Provide the [X, Y] coordinate of the cell's center where the given text is located.  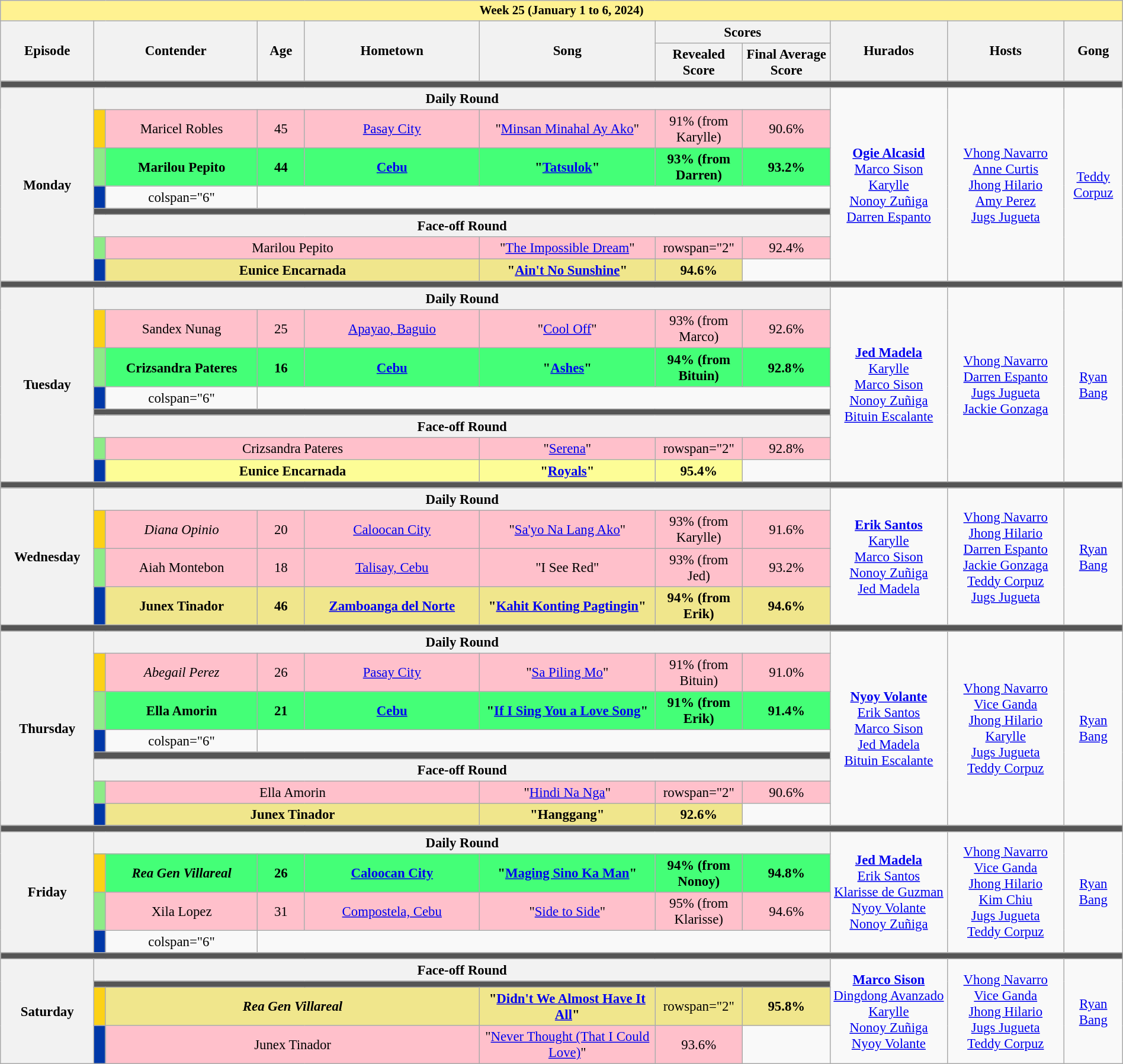
"Tatsulok" [567, 167]
Aiah Montebon [181, 567]
94% (from Erik) [699, 606]
Nyoy VolanteErik SantosMarco SisonJed MadelaBituin Escalante [888, 728]
"Ain't No Sunshine" [567, 271]
"Royals" [567, 471]
Gong [1093, 51]
Hometown [392, 51]
"Minsan Minahal Ay Ako" [567, 129]
25 [281, 329]
"The Impossible Dream" [567, 248]
91.4% [787, 711]
Maricel Robles [181, 129]
31 [281, 912]
Vhong NavarroDarren EspantoJugs JuguetaJackie Gonzaga [1006, 385]
Song [567, 51]
92.4% [787, 248]
Friday [47, 892]
Diana Opinio [181, 529]
"If I Sing You a Love Song" [567, 711]
Sandex Nunag [181, 329]
Xila Lopez [181, 912]
91% (from Bituin) [699, 673]
94.8% [787, 873]
Contender [176, 51]
"Ashes" [567, 367]
95% (from Klarisse) [699, 912]
Thursday [47, 728]
Zamboanga del Norte [392, 606]
91% (from Erik) [699, 711]
Saturday [47, 1011]
Age [281, 51]
"Kahit Konting Pagtingin" [567, 606]
Talisay, Cebu [392, 567]
93% (from Marco) [699, 329]
93% (from Jed) [699, 567]
Vhong NavarroAnne CurtisJhong HilarioAmy PerezJugs Jugueta [1006, 185]
18 [281, 567]
"Cool Off" [567, 329]
21 [281, 711]
Vhong NavarroVice GandaJhong HilarioKim ChiuJugs JuguetaTeddy Corpuz [1006, 892]
Marco SisonDingdong AvanzadoKarylleNonoy ZuñigaNyoy Volante [888, 1011]
Monday [47, 185]
Wednesday [47, 557]
"Maging Sino Ka Man" [567, 873]
"I See Red" [567, 567]
95.8% [787, 1007]
Final Average Score [787, 62]
Jed MadelaErik SantosKlarisse de GuzmanNyoy VolanteNonoy Zuñiga [888, 892]
16 [281, 367]
"Serena" [567, 449]
Vhong NavarroVice GandaJhong HilarioJugs JuguetaTeddy Corpuz [1006, 1011]
Compostela, Cebu [392, 912]
45 [281, 129]
Week 25 (January 1 to 6, 2024) [561, 11]
Vhong NavarroVice GandaJhong HilarioKarylleJugs JuguetaTeddy Corpuz [1006, 728]
Teddy Corpuz [1093, 185]
93% (from Darren) [699, 167]
"Sa'yo Na Lang Ako" [567, 529]
93.6% [699, 1044]
94% (from Nonoy) [699, 873]
Hosts [1006, 51]
"Hindi Na Nga" [567, 792]
Revealed Score [699, 62]
"Never Thought (That I Could Love)" [567, 1044]
95.4% [699, 471]
Ogie AlcasidMarco SisonKarylleNonoy ZuñigaDarren Espanto [888, 185]
"Hanggang" [567, 814]
46 [281, 606]
"Didn't We Almost Have It All" [567, 1007]
93% (from Karylle) [699, 529]
Hurados [888, 51]
"Side to Side" [567, 912]
91.0% [787, 673]
Abegail Perez [181, 673]
91% (from Karylle) [699, 129]
94% (from Bituin) [699, 367]
Apayao, Baguio [392, 329]
Erik SantosKarylleMarco SisonNonoy ZuñigaJed Madela [888, 557]
Jed MadelaKarylleMarco SisonNonoy ZuñigaBituin Escalante [888, 385]
Episode [47, 51]
44 [281, 167]
Tuesday [47, 385]
20 [281, 529]
"Sa Piling Mo" [567, 673]
Scores [743, 32]
Vhong NavarroJhong HilarioDarren EspantoJackie GonzagaTeddy CorpuzJugs Jugueta [1006, 557]
91.6% [787, 529]
